Pinpoint the cell where the given text exists, returning its (X, Y) midpoint coordinate. 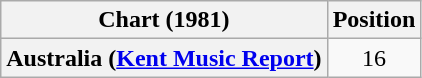
Chart (1981) (164, 20)
Position (374, 20)
16 (374, 58)
Australia (Kent Music Report) (164, 58)
